Find where the given text appears and provide that cell's center as (X, Y) coordinate. 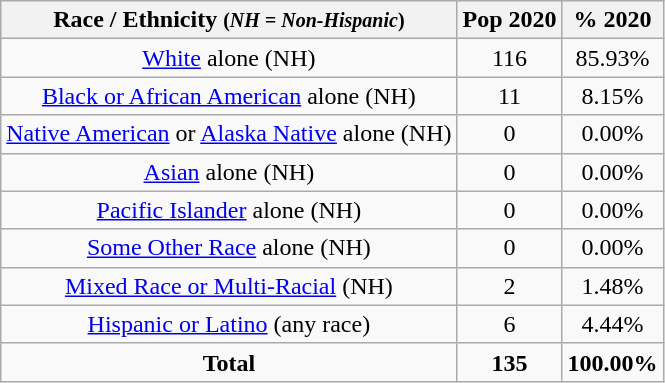
Race / Ethnicity (NH = Non-Hispanic) (229, 20)
1.48% (612, 286)
Native American or Alaska Native alone (NH) (229, 134)
Asian alone (NH) (229, 172)
135 (510, 362)
11 (510, 96)
Pacific Islander alone (NH) (229, 210)
Some Other Race alone (NH) (229, 248)
116 (510, 58)
2 (510, 286)
% 2020 (612, 20)
Pop 2020 (510, 20)
White alone (NH) (229, 58)
6 (510, 324)
Mixed Race or Multi-Racial (NH) (229, 286)
Hispanic or Latino (any race) (229, 324)
4.44% (612, 324)
85.93% (612, 58)
Black or African American alone (NH) (229, 96)
8.15% (612, 96)
100.00% (612, 362)
Total (229, 362)
